Capture the cell that displays the provided text and extract its [X, Y] central coordinate. 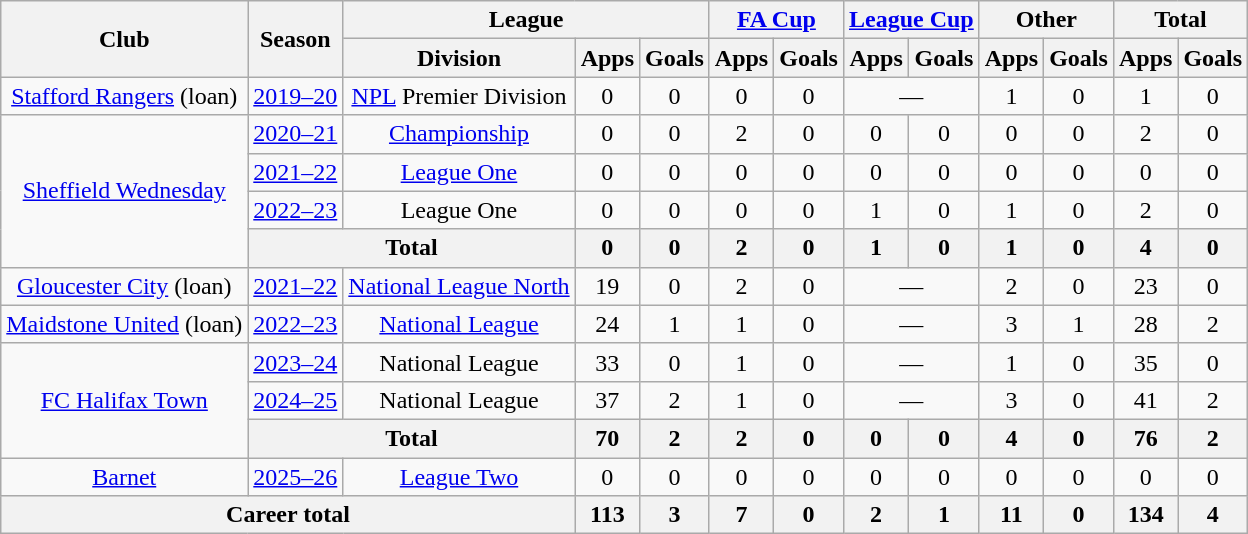
FC Halifax Town [124, 400]
NPL Premier Division [459, 96]
Club [124, 39]
23 [1145, 286]
28 [1145, 324]
7 [741, 515]
19 [607, 286]
League Cup [911, 20]
League [526, 20]
134 [1145, 515]
Barnet [124, 477]
33 [607, 362]
League Two [459, 477]
Other [1046, 20]
Maidstone United (loan) [124, 324]
2025–26 [296, 477]
11 [1011, 515]
37 [607, 400]
FA Cup [776, 20]
76 [1145, 438]
Championship [459, 134]
41 [1145, 400]
Sheffield Wednesday [124, 191]
2019–20 [296, 96]
113 [607, 515]
Season [296, 39]
National League North [459, 286]
35 [1145, 362]
2024–25 [296, 400]
2023–24 [296, 362]
24 [607, 324]
Gloucester City (loan) [124, 286]
Career total [288, 515]
70 [607, 438]
2020–21 [296, 134]
Division [459, 58]
Stafford Rangers (loan) [124, 96]
